Provide the [x, y] coordinate of the cell's center where the given text is located.  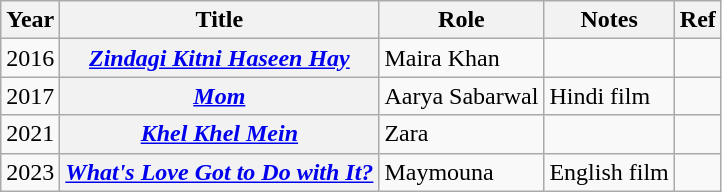
2016 [30, 58]
Aarya Sabarwal [462, 96]
Notes [609, 20]
Mom [220, 96]
Title [220, 20]
2023 [30, 172]
Ref [698, 20]
English film [609, 172]
2021 [30, 134]
Role [462, 20]
2017 [30, 96]
Khel Khel Mein [220, 134]
Maymouna [462, 172]
Zara [462, 134]
Maira Khan [462, 58]
Year [30, 20]
Hindi film [609, 96]
What's Love Got to Do with It? [220, 172]
Zindagi Kitni Haseen Hay [220, 58]
